Provide the (x, y) coordinate of the cell's center where the given text is located.  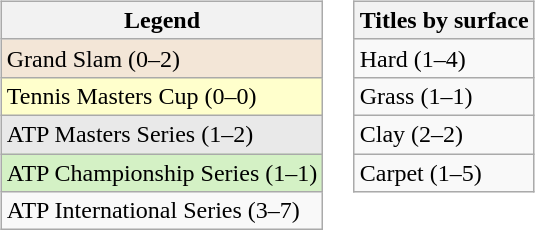
ATP Masters Series (1–2) (162, 134)
Grass (1–1) (444, 96)
ATP International Series (3–7) (162, 211)
Hard (1–4) (444, 58)
Grand Slam (0–2) (162, 58)
Tennis Masters Cup (0–0) (162, 96)
ATP Championship Series (1–1) (162, 173)
Legend (162, 20)
Clay (2–2) (444, 134)
Carpet (1–5) (444, 173)
Titles by surface (444, 20)
